Find where the given text appears and provide that cell's center as [x, y] coordinate. 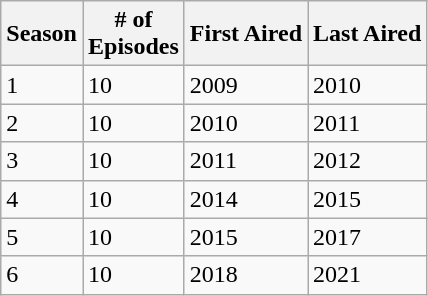
2012 [368, 161]
5 [42, 237]
2017 [368, 237]
First Aired [246, 34]
2014 [246, 199]
4 [42, 199]
Season [42, 34]
3 [42, 161]
2 [42, 123]
6 [42, 275]
2018 [246, 275]
# ofEpisodes [133, 34]
2009 [246, 85]
Last Aired [368, 34]
1 [42, 85]
2021 [368, 275]
